Detect which cell encompasses the target text, then output its (X, Y) center coordinate. 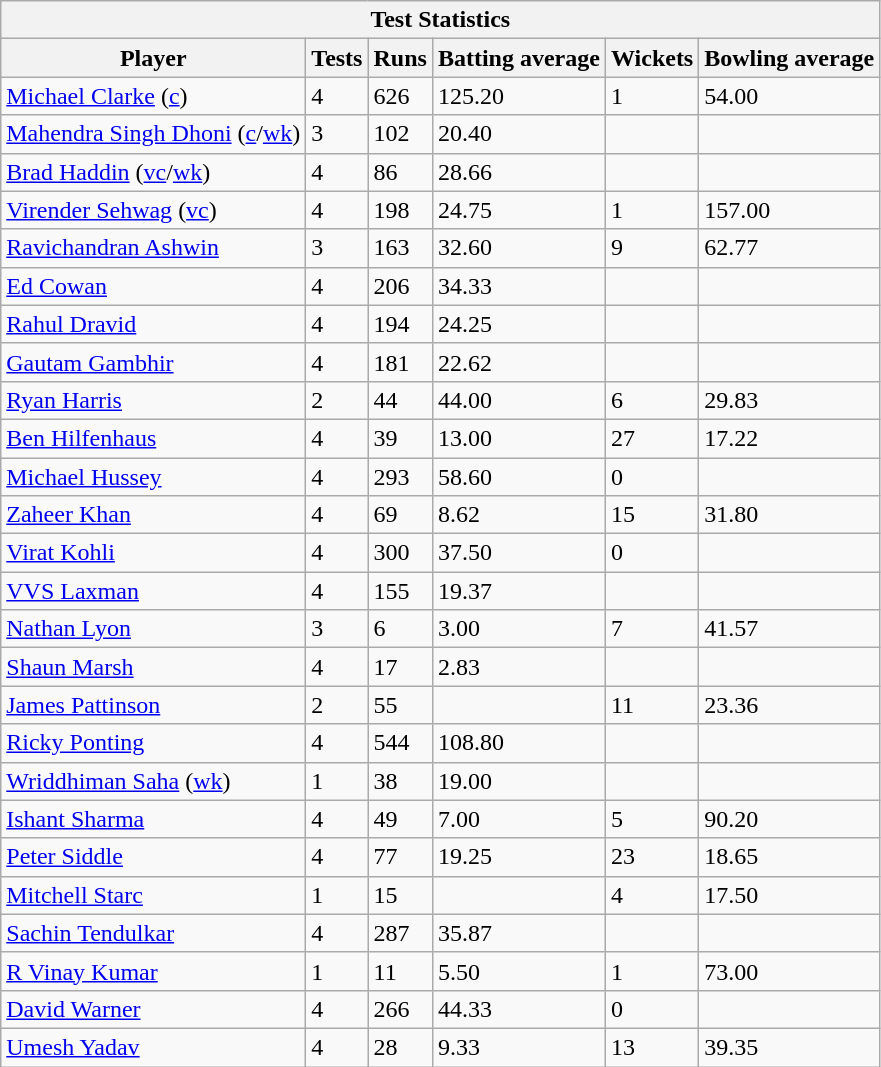
37.50 (518, 553)
5 (652, 819)
194 (400, 324)
Rahul Dravid (154, 324)
Ravichandran Ashwin (154, 248)
17.22 (790, 438)
Mitchell Starc (154, 895)
Ricky Ponting (154, 743)
23 (652, 857)
Tests (337, 58)
102 (400, 134)
7 (652, 629)
24.25 (518, 324)
VVS Laxman (154, 591)
28.66 (518, 172)
19.00 (518, 781)
Virender Sehwag (vc) (154, 210)
293 (400, 477)
163 (400, 248)
13.00 (518, 438)
108.80 (518, 743)
Zaheer Khan (154, 515)
287 (400, 933)
181 (400, 362)
44.33 (518, 1009)
198 (400, 210)
58.60 (518, 477)
Wriddhiman Saha (wk) (154, 781)
19.25 (518, 857)
Batting average (518, 58)
Sachin Tendulkar (154, 933)
31.80 (790, 515)
300 (400, 553)
24.75 (518, 210)
44 (400, 400)
35.87 (518, 933)
55 (400, 705)
5.50 (518, 971)
22.62 (518, 362)
Michael Hussey (154, 477)
7.00 (518, 819)
R Vinay Kumar (154, 971)
Bowling average (790, 58)
39 (400, 438)
86 (400, 172)
27 (652, 438)
19.37 (518, 591)
Ishant Sharma (154, 819)
155 (400, 591)
157.00 (790, 210)
Runs (400, 58)
20.40 (518, 134)
Peter Siddle (154, 857)
39.35 (790, 1047)
Brad Haddin (vc/wk) (154, 172)
3.00 (518, 629)
266 (400, 1009)
8.62 (518, 515)
41.57 (790, 629)
77 (400, 857)
Umesh Yadav (154, 1047)
9 (652, 248)
David Warner (154, 1009)
18.65 (790, 857)
2.83 (518, 667)
54.00 (790, 96)
Shaun Marsh (154, 667)
17.50 (790, 895)
38 (400, 781)
23.36 (790, 705)
Ed Cowan (154, 286)
9.33 (518, 1047)
Test Statistics (440, 20)
13 (652, 1047)
17 (400, 667)
James Pattinson (154, 705)
626 (400, 96)
125.20 (518, 96)
49 (400, 819)
544 (400, 743)
Gautam Gambhir (154, 362)
44.00 (518, 400)
206 (400, 286)
Michael Clarke (c) (154, 96)
29.83 (790, 400)
34.33 (518, 286)
Nathan Lyon (154, 629)
Wickets (652, 58)
69 (400, 515)
73.00 (790, 971)
Ben Hilfenhaus (154, 438)
Ryan Harris (154, 400)
28 (400, 1047)
Mahendra Singh Dhoni (c/wk) (154, 134)
Virat Kohli (154, 553)
90.20 (790, 819)
32.60 (518, 248)
62.77 (790, 248)
Player (154, 58)
